Extract the (x, y) coordinate from the center of the cell holding the provided text.  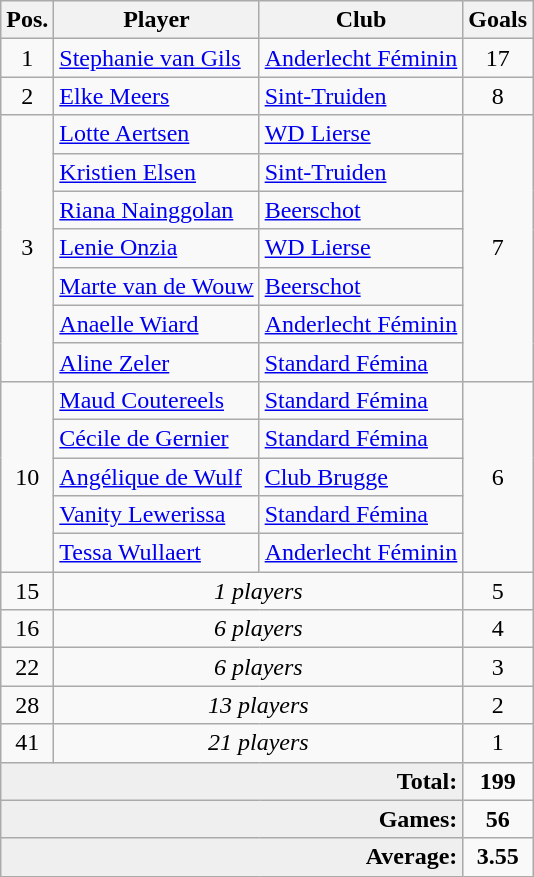
Stephanie van Gils (156, 58)
10 (28, 476)
Lenie Onzia (156, 248)
56 (498, 819)
Tessa Wullaert (156, 553)
Club Brugge (361, 477)
Maud Coutereels (156, 400)
Angélique de Wulf (156, 477)
22 (28, 667)
28 (28, 705)
Games: (232, 819)
6 (498, 476)
3.55 (498, 857)
16 (28, 629)
Anaelle Wiard (156, 324)
7 (498, 248)
5 (498, 591)
Average: (232, 857)
15 (28, 591)
Cécile de Gernier (156, 438)
17 (498, 58)
4 (498, 629)
41 (28, 743)
8 (498, 96)
Player (156, 20)
Kristien Elsen (156, 172)
Vanity Lewerissa (156, 515)
21 players (258, 743)
13 players (258, 705)
Total: (232, 781)
Goals (498, 20)
Marte van de Wouw (156, 286)
Aline Zeler (156, 362)
Club (361, 20)
199 (498, 781)
1 players (258, 591)
Pos. (28, 20)
Lotte Aertsen (156, 134)
Elke Meers (156, 96)
Riana Nainggolan (156, 210)
